Identify which cell holds the provided text, then report its (X, Y) central coordinate. 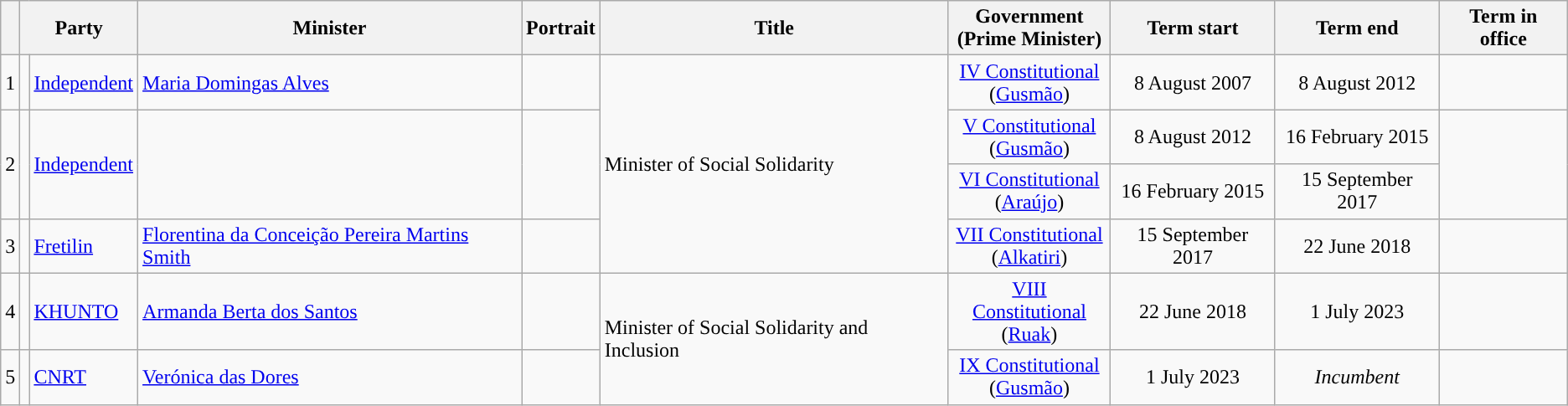
IX Constitutional(Gusmão) (1029, 377)
VIII Constitutional(Ruak) (1029, 311)
Florentina da Conceição Pereira Martins Smith (330, 246)
IV Constitutional(Gusmão) (1029, 82)
Minister of Social Solidarity and Inclusion (774, 338)
Government(Prime Minister) (1029, 28)
Incumbent (1357, 377)
Term end (1357, 28)
Party (79, 28)
Fretilin (84, 246)
Maria Domingas Alves (330, 82)
8 August 2007 (1193, 82)
1 (10, 82)
4 (10, 311)
Portrait (561, 28)
CNRT (84, 377)
Title (774, 28)
KHUNTO (84, 311)
V Constitutional(Gusmão) (1029, 137)
Minister of Social Solidarity (774, 164)
Armanda Berta dos Santos (330, 311)
Minister (330, 28)
Term start (1193, 28)
VI Constitutional(Araújo) (1029, 191)
Verónica das Dores (330, 377)
2 (10, 164)
5 (10, 377)
VII Constitutional(Alkatiri) (1029, 246)
3 (10, 246)
Term in office (1503, 28)
